Search for the cell housing the specified text and yield its (x, y) center coordinate. 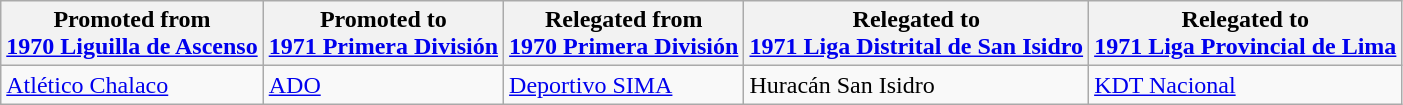
Relegated from1970 Primera División (624, 34)
Promoted from1970 Liguilla de Ascenso (132, 34)
KDT Nacional (1246, 85)
Promoted to1971 Primera División (383, 34)
Huracán San Isidro (916, 85)
Relegated to1971 Liga Distrital de San Isidro (916, 34)
Deportivo SIMA (624, 85)
Atlético Chalaco (132, 85)
ADO (383, 85)
Relegated to1971 Liga Provincial de Lima (1246, 34)
